Extract the [X, Y] coordinate from the center of the cell holding the provided text.  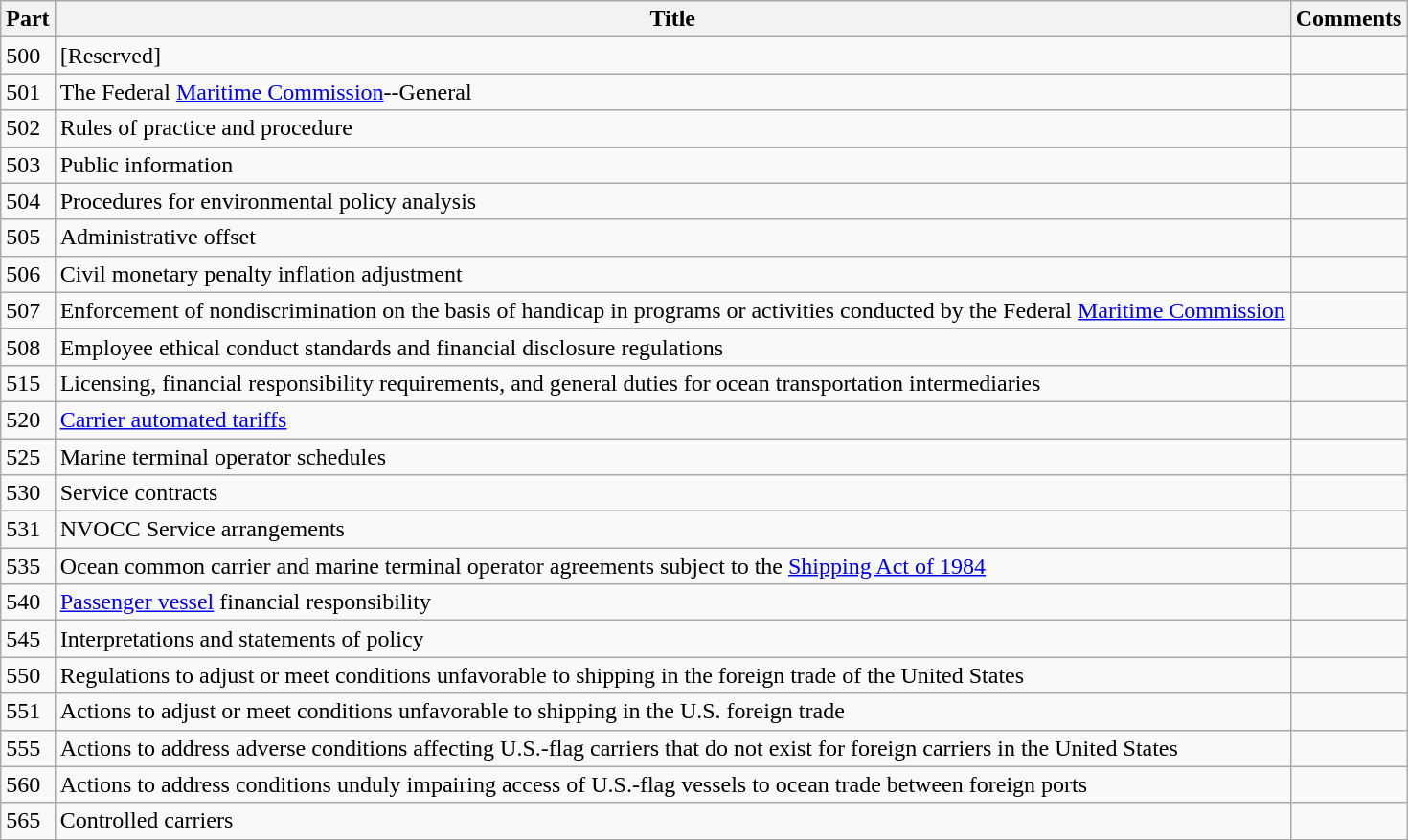
505 [28, 238]
501 [28, 92]
The Federal Maritime Commission--General [672, 92]
Civil monetary penalty inflation adjustment [672, 274]
531 [28, 530]
502 [28, 128]
508 [28, 347]
Actions to address adverse conditions affecting U.S.-flag carriers that do not exist for foreign carriers in the United States [672, 748]
530 [28, 493]
520 [28, 420]
Actions to adjust or meet conditions unfavorable to shipping in the U.S. foreign trade [672, 712]
550 [28, 675]
525 [28, 457]
Employee ethical conduct standards and financial disclosure regulations [672, 347]
Actions to address conditions unduly impairing access of U.S.-flag vessels to ocean trade between foreign ports [672, 784]
545 [28, 639]
540 [28, 602]
Rules of practice and procedure [672, 128]
Service contracts [672, 493]
500 [28, 56]
507 [28, 310]
560 [28, 784]
515 [28, 383]
503 [28, 165]
551 [28, 712]
Passenger vessel financial responsibility [672, 602]
Comments [1349, 19]
Licensing, financial responsibility requirements, and general duties for ocean transportation intermediaries [672, 383]
Ocean common carrier and marine terminal operator agreements subject to the Shipping Act of 1984 [672, 566]
Carrier automated tariffs [672, 420]
Administrative offset [672, 238]
Interpretations and statements of policy [672, 639]
[Reserved] [672, 56]
Enforcement of nondiscrimination on the basis of handicap in programs or activities conducted by the Federal Maritime Commission [672, 310]
555 [28, 748]
Marine terminal operator schedules [672, 457]
Title [672, 19]
504 [28, 201]
NVOCC Service arrangements [672, 530]
506 [28, 274]
Public information [672, 165]
Part [28, 19]
Procedures for environmental policy analysis [672, 201]
Controlled carriers [672, 821]
565 [28, 821]
535 [28, 566]
Regulations to adjust or meet conditions unfavorable to shipping in the foreign trade of the United States [672, 675]
